Output the (x, y) coordinate of the center of the cell containing the given text.  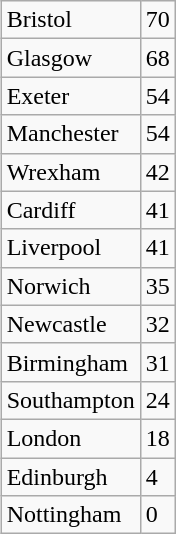
70 (158, 20)
24 (158, 400)
Nottingham (70, 515)
18 (158, 438)
Norwich (70, 286)
Exeter (70, 96)
35 (158, 286)
Birmingham (70, 362)
Edinburgh (70, 477)
0 (158, 515)
Cardiff (70, 210)
Southampton (70, 400)
31 (158, 362)
Manchester (70, 134)
Glasgow (70, 58)
London (70, 438)
Newcastle (70, 324)
Wrexham (70, 172)
32 (158, 324)
4 (158, 477)
42 (158, 172)
Liverpool (70, 248)
Bristol (70, 20)
68 (158, 58)
